From the cell containing the given text, extract its center point as [x, y] coordinate. 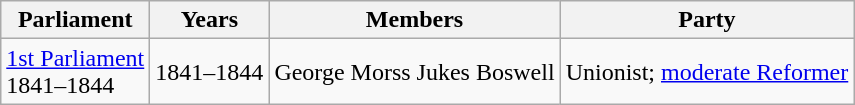
1841–1844 [210, 72]
Years [210, 20]
Unionist; moderate Reformer [707, 72]
Parliament [76, 20]
Members [414, 20]
1st Parliament1841–1844 [76, 72]
Party [707, 20]
George Morss Jukes Boswell [414, 72]
